Search for the cell housing the specified text and yield its [X, Y] center coordinate. 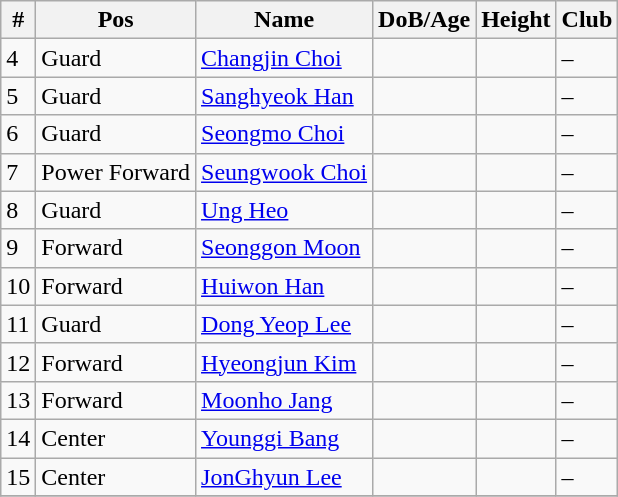
Seongmo Choi [284, 134]
8 [18, 210]
JonGhyun Lee [284, 477]
Hyeongjun Kim [284, 362]
Sanghyeok Han [284, 96]
13 [18, 400]
Changjin Choi [284, 58]
Seonggon Moon [284, 248]
DoB/Age [424, 20]
4 [18, 58]
6 [18, 134]
10 [18, 286]
7 [18, 172]
Seungwook Choi [284, 172]
Height [516, 20]
9 [18, 248]
12 [18, 362]
Name [284, 20]
11 [18, 324]
Ung Heo [284, 210]
Club [587, 20]
15 [18, 477]
5 [18, 96]
14 [18, 438]
Moonho Jang [284, 400]
Power Forward [116, 172]
# [18, 20]
Pos [116, 20]
Huiwon Han [284, 286]
Younggi Bang [284, 438]
Dong Yeop Lee [284, 324]
